Return [X, Y] of the center of cell containing provided text 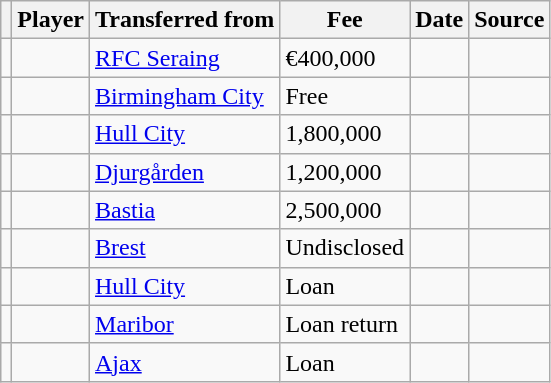
Fee [345, 20]
Transferred from [185, 20]
Date [440, 20]
Source [510, 20]
Djurgården [185, 172]
Loan return [345, 324]
Ajax [185, 362]
1,200,000 [345, 172]
Free [345, 96]
Undisclosed [345, 248]
2,500,000 [345, 210]
Bastia [185, 210]
Player [51, 20]
€400,000 [345, 58]
1,800,000 [345, 134]
Birmingham City [185, 96]
RFC Seraing [185, 58]
Maribor [185, 324]
Brest [185, 248]
